Capture the cell that displays the provided text and extract its (X, Y) central coordinate. 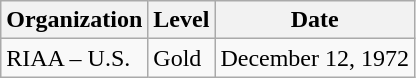
Organization (74, 20)
Level (182, 20)
RIAA – U.S. (74, 58)
December 12, 1972 (315, 58)
Gold (182, 58)
Date (315, 20)
